Detect which cell encompasses the target text, then output its (X, Y) center coordinate. 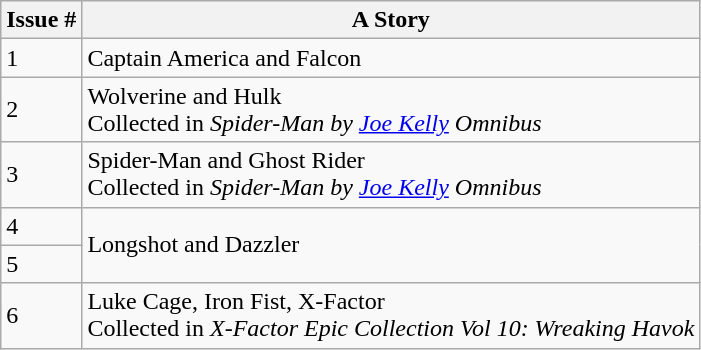
Longshot and Dazzler (391, 245)
Spider-Man and Ghost RiderCollected in Spider-Man by Joe Kelly Omnibus (391, 174)
Wolverine and HulkCollected in Spider-Man by Joe Kelly Omnibus (391, 110)
5 (42, 264)
6 (42, 316)
4 (42, 226)
1 (42, 58)
3 (42, 174)
A Story (391, 20)
Captain America and Falcon (391, 58)
Issue # (42, 20)
Luke Cage, Iron Fist, X-FactorCollected in X-Factor Epic Collection Vol 10: Wreaking Havok (391, 316)
2 (42, 110)
